Capture the cell that displays the provided text and extract its [X, Y] central coordinate. 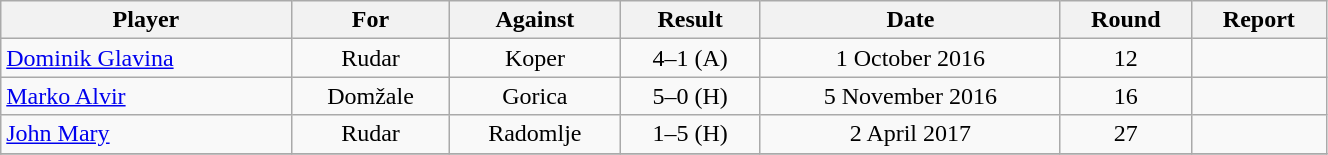
16 [1126, 96]
5 November 2016 [910, 96]
Date [910, 20]
Gorica [535, 96]
Marko Alvir [146, 96]
1 October 2016 [910, 58]
2 April 2017 [910, 134]
John Mary [146, 134]
For [370, 20]
4–1 (A) [690, 58]
Report [1258, 20]
Result [690, 20]
27 [1126, 134]
12 [1126, 58]
Domžale [370, 96]
Against [535, 20]
5–0 (H) [690, 96]
Radomlje [535, 134]
Round [1126, 20]
1–5 (H) [690, 134]
Player [146, 20]
Dominik Glavina [146, 58]
Koper [535, 58]
